Locate the cell with the specified text and output its [X, Y] center coordinate. 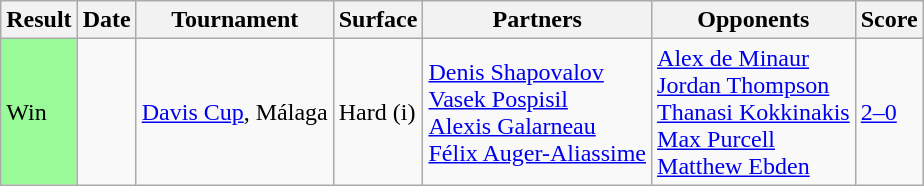
Alex de Minaur Jordan Thompson Thanasi Kokkinakis Max Purcell Matthew Ebden [754, 112]
Score [889, 20]
Denis Shapovalov Vasek Pospisil Alexis Galarneau Félix Auger-Aliassime [538, 112]
Result [39, 20]
Opponents [754, 20]
2–0 [889, 112]
Partners [538, 20]
Davis Cup, Málaga [234, 112]
Win [39, 112]
Surface [378, 20]
Date [106, 20]
Tournament [234, 20]
Hard (i) [378, 112]
